From the cell containing the given text, extract its center point as [X, Y] coordinate. 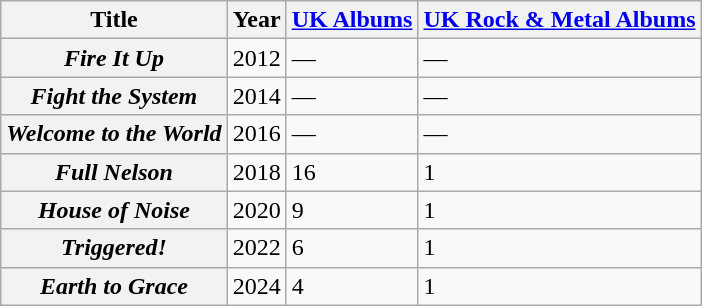
Earth to Grace [114, 286]
6 [352, 248]
Welcome to the World [114, 134]
16 [352, 172]
Title [114, 20]
2022 [256, 248]
2016 [256, 134]
House of Noise [114, 210]
2024 [256, 286]
UK Albums [352, 20]
9 [352, 210]
2018 [256, 172]
2014 [256, 96]
4 [352, 286]
Fire It Up [114, 58]
2020 [256, 210]
Year [256, 20]
Full Nelson [114, 172]
Triggered! [114, 248]
Fight the System [114, 96]
UK Rock & Metal Albums [560, 20]
2012 [256, 58]
